For the text-containing cell, return its midpoint in (X, Y) coordinate format. 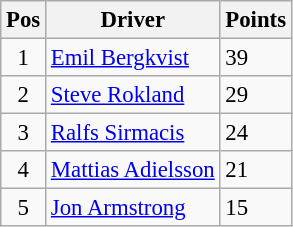
Pos (24, 20)
15 (256, 208)
1 (24, 58)
3 (24, 133)
Points (256, 20)
4 (24, 170)
29 (256, 95)
Steve Rokland (133, 95)
Emil Bergkvist (133, 58)
Driver (133, 20)
Ralfs Sirmacis (133, 133)
Jon Armstrong (133, 208)
2 (24, 95)
5 (24, 208)
Mattias Adielsson (133, 170)
21 (256, 170)
39 (256, 58)
24 (256, 133)
